Capture the cell that displays the provided text and extract its (X, Y) central coordinate. 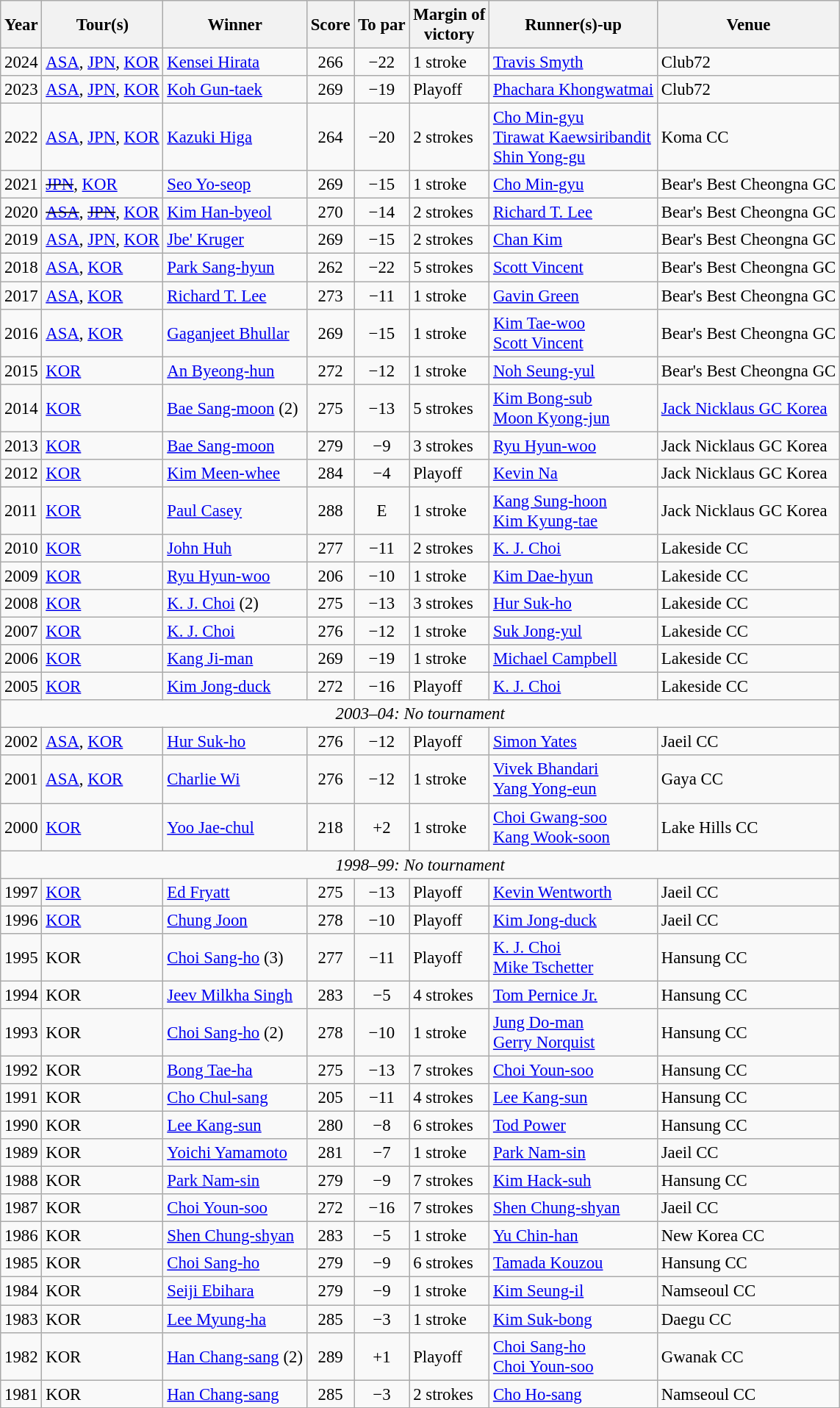
Tamada Kouzou (573, 1264)
−8 (382, 1126)
Gaganjeet Bhullar (235, 332)
1982 (21, 1356)
2018 (21, 268)
Bae Sang-moon (235, 446)
266 (331, 62)
+2 (382, 826)
2016 (21, 332)
1998–99: No tournament (420, 865)
Michael Campbell (573, 659)
Koh Gun-taek (235, 90)
Year (21, 25)
Choi Sang-ho (2) (235, 1032)
Noh Seung-yul (573, 371)
New Korea CC (748, 1236)
Kim Han-byeol (235, 212)
John Huh (235, 548)
Choi Sang-ho (235, 1264)
1987 (21, 1208)
1989 (21, 1153)
Score (331, 25)
Gavin Green (573, 296)
2003–04: No tournament (420, 714)
1986 (21, 1236)
Bae Sang-moon (2) (235, 407)
2014 (21, 407)
2005 (21, 687)
Venue (748, 25)
Bong Tae-ha (235, 1070)
Suk Jong-yul (573, 632)
206 (331, 576)
262 (331, 268)
2024 (21, 62)
2021 (21, 185)
1983 (21, 1319)
2013 (21, 446)
1988 (21, 1181)
Kim Meen-whee (235, 473)
2000 (21, 826)
1990 (21, 1126)
−7 (382, 1153)
Daegu CC (748, 1319)
Chung Joon (235, 920)
Kim Hack-suh (573, 1181)
Yu Chin-han (573, 1236)
264 (331, 137)
K. J. Choi (2) (235, 604)
JPN, KOR (103, 185)
+1 (382, 1356)
Travis Smyth (573, 62)
1991 (21, 1098)
2023 (21, 90)
Margin ofvictory (450, 25)
1981 (21, 1394)
284 (331, 473)
2002 (21, 742)
Ed Fryatt (235, 892)
1993 (21, 1032)
Kang Ji-man (235, 659)
K. J. Choi Mike Tschetter (573, 957)
Jeev Milkha Singh (235, 995)
2019 (21, 240)
1994 (21, 995)
281 (331, 1153)
Jung Do-man Gerry Norquist (573, 1032)
Choi Sang-ho Choi Youn-soo (573, 1356)
−20 (382, 137)
An Byeong-hun (235, 371)
Seo Yo-seop (235, 185)
2008 (21, 604)
2022 (21, 137)
288 (331, 510)
Runner(s)-up (573, 25)
1995 (21, 957)
Cho Min-gyu (573, 185)
Choi Gwang-soo Kang Wook-soon (573, 826)
Gaya CC (748, 779)
Chan Kim (573, 240)
2010 (21, 548)
Kim Tae-woo Scott Vincent (573, 332)
Kazuki Higa (235, 137)
1984 (21, 1291)
2020 (21, 212)
2012 (21, 473)
Gwanak CC (748, 1356)
218 (331, 826)
Kim Suk-bong (573, 1319)
E (382, 510)
Kevin Na (573, 473)
2006 (21, 659)
Lee Myung-ha (235, 1319)
Vivek Bhandari Yang Yong-eun (573, 779)
Scott Vincent (573, 268)
Yoo Jae-chul (235, 826)
Winner (235, 25)
Tod Power (573, 1126)
Park Sang-hyun (235, 268)
Jbe' Kruger (235, 240)
Kensei Hirata (235, 62)
Koma CC (748, 137)
2007 (21, 632)
Paul Casey (235, 510)
Cho Ho-sang (573, 1394)
Han Chang-sang (235, 1394)
−4 (382, 473)
To par (382, 25)
280 (331, 1126)
1985 (21, 1264)
Charlie Wi (235, 779)
Kim Bong-sub Moon Kyong-jun (573, 407)
Kang Sung-hoon Kim Kyung-tae (573, 510)
270 (331, 212)
Cho Min-gyu Tirawat Kaewsiribandit Shin Yong-gu (573, 137)
Cho Chul-sang (235, 1098)
Simon Yates (573, 742)
Tom Pernice Jr. (573, 995)
273 (331, 296)
Seiji Ebihara (235, 1291)
Lake Hills CC (748, 826)
205 (331, 1098)
Yoichi Yamamoto (235, 1153)
1992 (21, 1070)
2015 (21, 371)
Han Chang-sang (2) (235, 1356)
2011 (21, 510)
1996 (21, 920)
Tour(s) (103, 25)
Phachara Khongwatmai (573, 90)
2009 (21, 576)
2017 (21, 296)
Kim Seung-il (573, 1291)
2001 (21, 779)
−14 (382, 212)
Kim Dae-hyun (573, 576)
Choi Sang-ho (3) (235, 957)
289 (331, 1356)
1997 (21, 892)
Kevin Wentworth (573, 892)
